Detect which cell encompasses the target text, then output its (x, y) center coordinate. 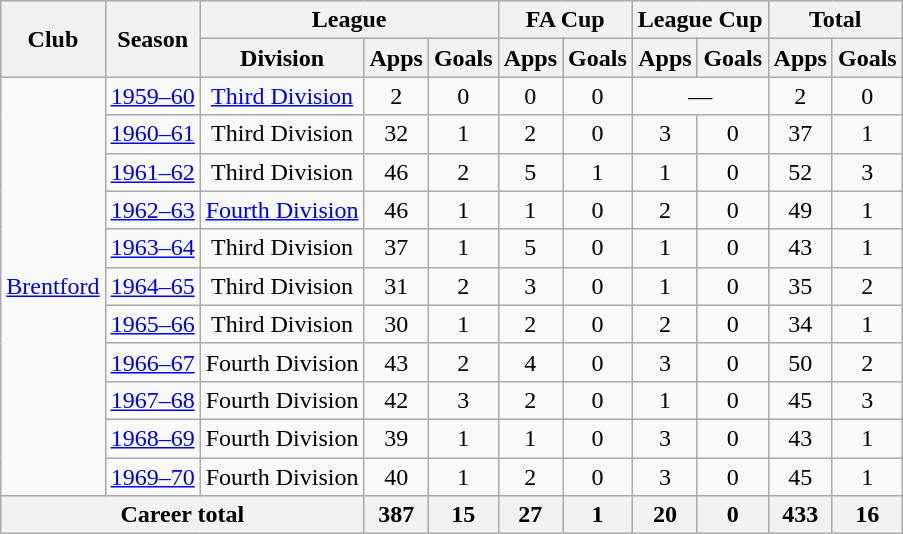
— (700, 96)
49 (800, 210)
Season (152, 39)
433 (800, 515)
387 (396, 515)
Career total (182, 515)
1962–63 (152, 210)
Division (282, 58)
1961–62 (152, 172)
FA Cup (565, 20)
32 (396, 134)
1965–66 (152, 324)
1969–70 (152, 477)
35 (800, 286)
1966–67 (152, 362)
27 (530, 515)
1967–68 (152, 400)
16 (867, 515)
42 (396, 400)
50 (800, 362)
30 (396, 324)
40 (396, 477)
52 (800, 172)
39 (396, 438)
34 (800, 324)
1963–64 (152, 248)
1959–60 (152, 96)
1960–61 (152, 134)
15 (463, 515)
20 (664, 515)
Total (835, 20)
31 (396, 286)
League Cup (700, 20)
4 (530, 362)
Brentford (53, 286)
1964–65 (152, 286)
Club (53, 39)
1968–69 (152, 438)
League (349, 20)
